Provide the [x, y] coordinate of the cell's center where the given text is located.  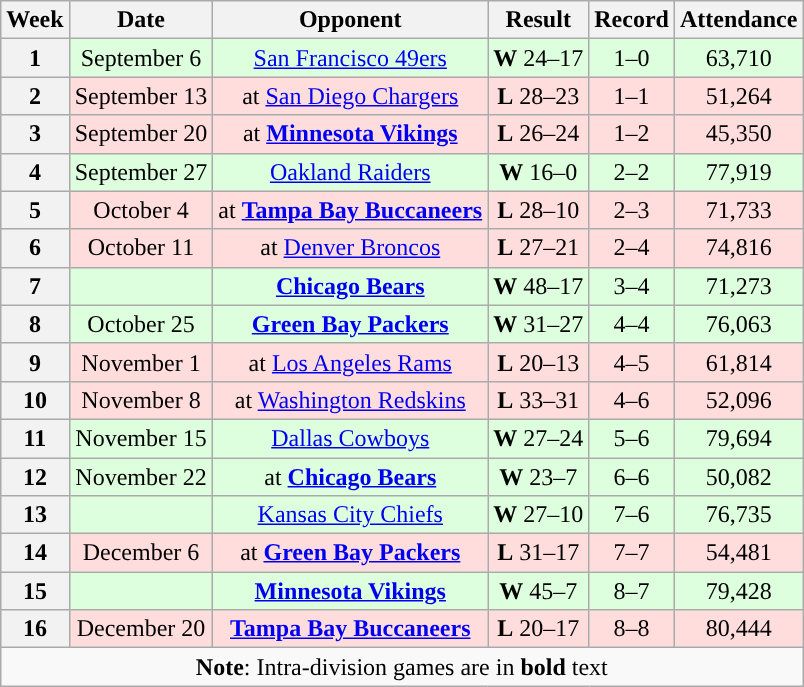
76,735 [738, 515]
3 [35, 134]
7–6 [632, 515]
13 [35, 515]
54,481 [738, 553]
3–4 [632, 286]
at Denver Broncos [350, 248]
December 20 [141, 629]
at Green Bay Packers [350, 553]
Minnesota Vikings [350, 591]
8 [35, 324]
9 [35, 362]
4–4 [632, 324]
74,816 [738, 248]
October 25 [141, 324]
W 48–17 [538, 286]
14 [35, 553]
at Minnesota Vikings [350, 134]
16 [35, 629]
Green Bay Packers [350, 324]
6 [35, 248]
2–3 [632, 210]
Oakland Raiders [350, 172]
W 45–7 [538, 591]
L 26–24 [538, 134]
L 20–13 [538, 362]
Date [141, 20]
at Los Angeles Rams [350, 362]
10 [35, 400]
October 4 [141, 210]
79,428 [738, 591]
11 [35, 438]
October 11 [141, 248]
L 20–17 [538, 629]
80,444 [738, 629]
8–7 [632, 591]
5–6 [632, 438]
4–5 [632, 362]
September 13 [141, 96]
7–7 [632, 553]
52,096 [738, 400]
Opponent [350, 20]
4–6 [632, 400]
W 16–0 [538, 172]
Record [632, 20]
71,273 [738, 286]
79,694 [738, 438]
2–4 [632, 248]
76,063 [738, 324]
at San Diego Chargers [350, 96]
1 [35, 58]
61,814 [738, 362]
Attendance [738, 20]
45,350 [738, 134]
December 6 [141, 553]
Result [538, 20]
8–8 [632, 629]
5 [35, 210]
November 8 [141, 400]
W 27–24 [538, 438]
at Chicago Bears [350, 477]
Tampa Bay Buccaneers [350, 629]
15 [35, 591]
San Francisco 49ers [350, 58]
2 [35, 96]
77,919 [738, 172]
2–2 [632, 172]
L 27–21 [538, 248]
September 27 [141, 172]
71,733 [738, 210]
4 [35, 172]
Note: Intra-division games are in bold text [402, 667]
7 [35, 286]
September 20 [141, 134]
Dallas Cowboys [350, 438]
L 33–31 [538, 400]
November 1 [141, 362]
at Washington Redskins [350, 400]
1–1 [632, 96]
50,082 [738, 477]
Week [35, 20]
W 31–27 [538, 324]
Kansas City Chiefs [350, 515]
12 [35, 477]
1–2 [632, 134]
Chicago Bears [350, 286]
1–0 [632, 58]
November 22 [141, 477]
W 24–17 [538, 58]
W 23–7 [538, 477]
W 27–10 [538, 515]
L 31–17 [538, 553]
November 15 [141, 438]
September 6 [141, 58]
at Tampa Bay Buccaneers [350, 210]
51,264 [738, 96]
L 28–10 [538, 210]
6–6 [632, 477]
63,710 [738, 58]
L 28–23 [538, 96]
